Return the [X, Y] coordinate for the center point of the cell that contains the specified text.  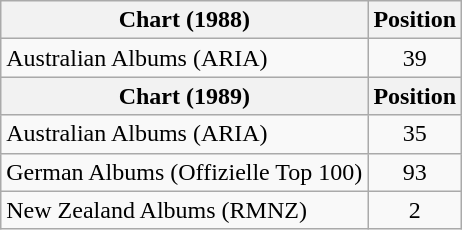
39 [415, 58]
35 [415, 134]
Chart (1988) [184, 20]
German Albums (Offizielle Top 100) [184, 172]
Chart (1989) [184, 96]
93 [415, 172]
2 [415, 210]
New Zealand Albums (RMNZ) [184, 210]
